For the text-containing cell, return its midpoint in [X, Y] coordinate format. 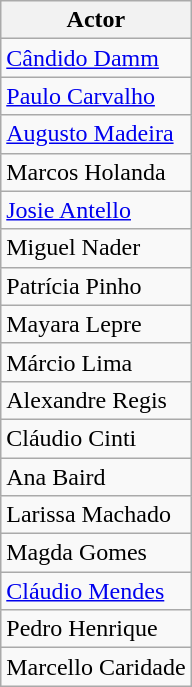
Magda Gomes [96, 553]
Cláudio Mendes [96, 591]
Patrícia Pinho [96, 286]
Augusto Madeira [96, 134]
Miguel Nader [96, 248]
Cláudio Cinti [96, 438]
Josie Antello [96, 210]
Larissa Machado [96, 515]
Marcos Holanda [96, 172]
Cândido Damm [96, 58]
Ana Baird [96, 477]
Marcello Caridade [96, 667]
Márcio Lima [96, 362]
Mayara Lepre [96, 324]
Actor [96, 20]
Pedro Henrique [96, 629]
Paulo Carvalho [96, 96]
Alexandre Regis [96, 400]
